Pinpoint the cell where the given text exists, returning its (x, y) midpoint coordinate. 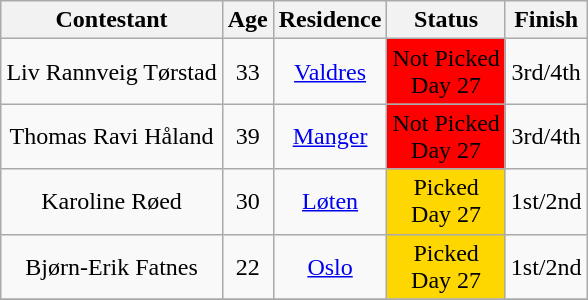
Bjørn-Erik Fatnes (112, 266)
39 (248, 136)
Karoline Røed (112, 202)
Contestant (112, 20)
Residence (330, 20)
Finish (546, 20)
Manger (330, 136)
30 (248, 202)
33 (248, 72)
Thomas Ravi Håland (112, 136)
22 (248, 266)
Løten (330, 202)
Liv Rannveig Tørstad (112, 72)
Oslo (330, 266)
Status (446, 20)
Valdres (330, 72)
Age (248, 20)
